Capture the cell that displays the provided text and extract its (x, y) central coordinate. 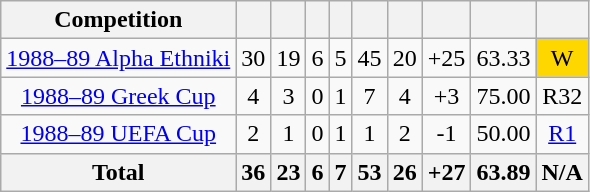
26 (404, 172)
-1 (446, 134)
63.33 (504, 58)
1988–89 Greek Cup (118, 96)
+3 (446, 96)
1988–89 Alpha Ethniki (118, 58)
Competition (118, 20)
50.00 (504, 134)
36 (254, 172)
63.89 (504, 172)
Total (118, 172)
1988–89 UEFA Cup (118, 134)
19 (288, 58)
3 (288, 96)
30 (254, 58)
45 (370, 58)
R32 (562, 96)
20 (404, 58)
53 (370, 172)
W (562, 58)
5 (340, 58)
23 (288, 172)
+27 (446, 172)
75.00 (504, 96)
R1 (562, 134)
N/A (562, 172)
+25 (446, 58)
